Scan for the cell matching the given text and deliver its [X, Y] coordinate at center. 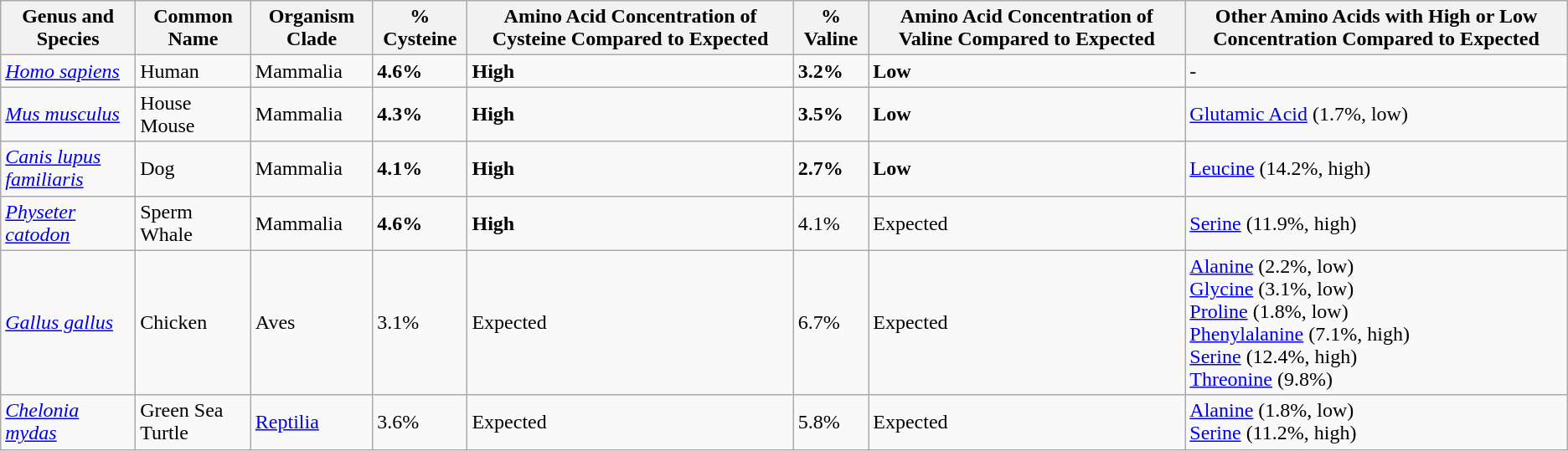
Amino Acid Concentration of Valine Compared to Expected [1027, 28]
Mus musculus [69, 114]
3.2% [831, 71]
House Mouse [193, 114]
% Valine [831, 28]
Physeter catodon [69, 223]
6.7% [831, 323]
3.1% [420, 323]
Gallus gallus [69, 323]
3.5% [831, 114]
Canis lupus familiaris [69, 169]
Reptilia [312, 422]
4.3% [420, 114]
Amino Acid Concentration of Cysteine Compared to Expected [630, 28]
Chelonia mydas [69, 422]
Genus and Species [69, 28]
Alanine (2.2%, low)Glycine (3.1%, low)Proline (1.8%, low)Phenylalanine (7.1%, high)Serine (12.4%, high)Threonine (9.8%) [1376, 323]
Sperm Whale [193, 223]
Human [193, 71]
Chicken [193, 323]
Organism Clade [312, 28]
3.6% [420, 422]
2.7% [831, 169]
Glutamic Acid (1.7%, low) [1376, 114]
Dog [193, 169]
5.8% [831, 422]
Leucine (14.2%, high) [1376, 169]
Green Sea Turtle [193, 422]
- [1376, 71]
Common Name [193, 28]
Serine (11.9%, high) [1376, 223]
Homo sapiens [69, 71]
Other Amino Acids with High or Low Concentration Compared to Expected [1376, 28]
Alanine (1.8%, low)Serine (11.2%, high) [1376, 422]
% Cysteine [420, 28]
Aves [312, 323]
